Extract the (x, y) coordinate from the center of the cell holding the provided text.  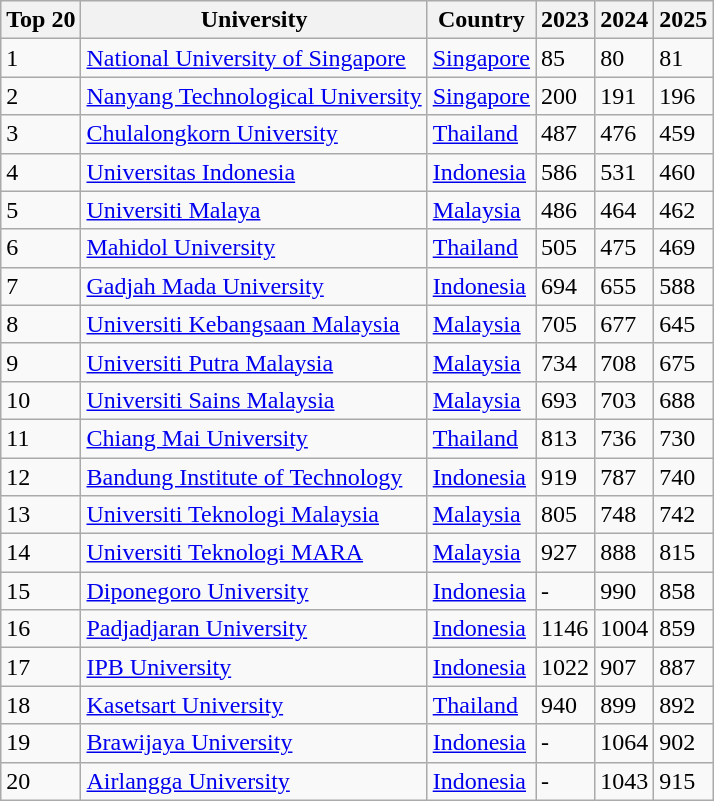
80 (624, 58)
734 (566, 362)
736 (624, 438)
740 (684, 477)
9 (41, 362)
677 (624, 324)
815 (684, 553)
20 (41, 781)
5 (41, 210)
Kasetsart University (254, 705)
2 (41, 96)
742 (684, 515)
805 (566, 515)
81 (684, 58)
1146 (566, 629)
Padjadjaran University (254, 629)
Universiti Teknologi MARA (254, 553)
892 (684, 705)
196 (684, 96)
Airlangga University (254, 781)
907 (624, 667)
813 (566, 438)
Gadjah Mada University (254, 286)
Universiti Malaya (254, 210)
505 (566, 248)
927 (566, 553)
1022 (566, 667)
2025 (684, 20)
15 (41, 591)
191 (624, 96)
469 (684, 248)
1043 (624, 781)
2023 (566, 20)
919 (566, 477)
13 (41, 515)
476 (624, 134)
National University of Singapore (254, 58)
693 (566, 400)
19 (41, 743)
12 (41, 477)
694 (566, 286)
859 (684, 629)
990 (624, 591)
705 (566, 324)
11 (41, 438)
18 (41, 705)
4 (41, 172)
1004 (624, 629)
Universiti Teknologi Malaysia (254, 515)
486 (566, 210)
IPB University (254, 667)
459 (684, 134)
915 (684, 781)
Universiti Kebangsaan Malaysia (254, 324)
586 (566, 172)
899 (624, 705)
Universiti Putra Malaysia (254, 362)
Chulalongkorn University (254, 134)
787 (624, 477)
1 (41, 58)
3 (41, 134)
14 (41, 553)
Bandung Institute of Technology (254, 477)
Brawijaya University (254, 743)
Country (481, 20)
University (254, 20)
475 (624, 248)
487 (566, 134)
675 (684, 362)
748 (624, 515)
Nanyang Technological University (254, 96)
462 (684, 210)
10 (41, 400)
888 (624, 553)
Diponegoro University (254, 591)
Chiang Mai University (254, 438)
688 (684, 400)
703 (624, 400)
Universitas Indonesia (254, 172)
8 (41, 324)
730 (684, 438)
940 (566, 705)
17 (41, 667)
Universiti Sains Malaysia (254, 400)
Mahidol University (254, 248)
464 (624, 210)
588 (684, 286)
902 (684, 743)
708 (624, 362)
1064 (624, 743)
16 (41, 629)
Top 20 (41, 20)
460 (684, 172)
531 (624, 172)
858 (684, 591)
85 (566, 58)
655 (624, 286)
887 (684, 667)
645 (684, 324)
7 (41, 286)
6 (41, 248)
200 (566, 96)
2024 (624, 20)
